Return [x, y] of the center of cell containing provided text 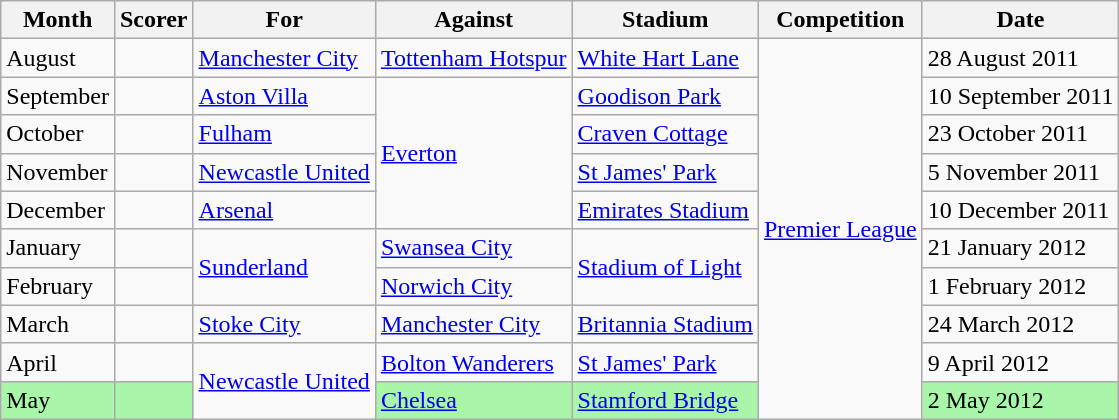
Norwich City [474, 286]
Month [58, 20]
23 October 2011 [1020, 134]
April [58, 362]
Fulham [284, 134]
Against [474, 20]
Craven Cottage [665, 134]
Stamford Bridge [665, 400]
Chelsea [474, 400]
21 January 2012 [1020, 248]
White Hart Lane [665, 58]
1 February 2012 [1020, 286]
November [58, 172]
10 December 2011 [1020, 210]
9 April 2012 [1020, 362]
Britannia Stadium [665, 324]
For [284, 20]
Emirates Stadium [665, 210]
September [58, 96]
May [58, 400]
Stadium of Light [665, 267]
Date [1020, 20]
February [58, 286]
December [58, 210]
Tottenham Hotspur [474, 58]
Goodison Park [665, 96]
Stadium [665, 20]
Bolton Wanderers [474, 362]
January [58, 248]
Sunderland [284, 267]
28 August 2011 [1020, 58]
March [58, 324]
Everton [474, 153]
Scorer [154, 20]
2 May 2012 [1020, 400]
October [58, 134]
Premier League [840, 230]
10 September 2011 [1020, 96]
5 November 2011 [1020, 172]
Competition [840, 20]
Arsenal [284, 210]
Swansea City [474, 248]
August [58, 58]
24 March 2012 [1020, 324]
Aston Villa [284, 96]
Stoke City [284, 324]
